Scan for the cell matching the given text and deliver its (x, y) coordinate at center. 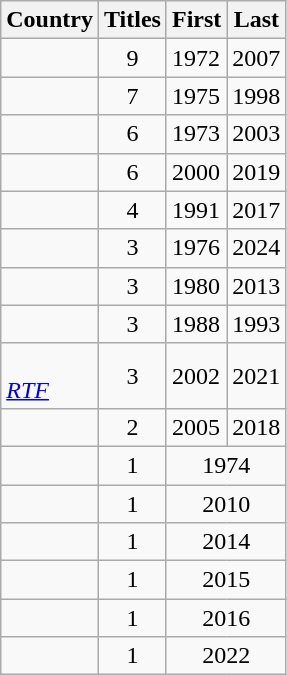
2017 (256, 210)
4 (132, 210)
2024 (256, 248)
1988 (196, 324)
First (196, 20)
1993 (256, 324)
2022 (226, 656)
2016 (226, 618)
Last (256, 20)
1973 (196, 134)
1998 (256, 96)
Titles (132, 20)
2010 (226, 503)
2002 (196, 376)
2007 (256, 58)
1991 (196, 210)
Country (50, 20)
2018 (256, 427)
2021 (256, 376)
2 (132, 427)
RTF (50, 376)
2019 (256, 172)
9 (132, 58)
2005 (196, 427)
2000 (196, 172)
7 (132, 96)
1974 (226, 465)
2014 (226, 542)
1980 (196, 286)
1975 (196, 96)
2013 (256, 286)
1976 (196, 248)
2015 (226, 580)
1972 (196, 58)
2003 (256, 134)
